Pinpoint the cell where the given text exists, returning its [x, y] midpoint coordinate. 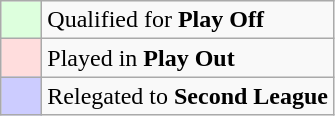
Qualified for Play Off [188, 20]
Relegated to Second League [188, 96]
Played in Play Out [188, 58]
